Scan for the cell matching the given text and deliver its (x, y) coordinate at center. 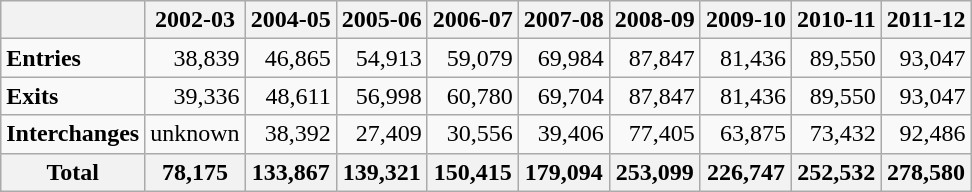
2009-10 (746, 20)
60,780 (472, 96)
2005-06 (382, 20)
2004-05 (290, 20)
63,875 (746, 134)
56,998 (382, 96)
Entries (73, 58)
2011-12 (926, 20)
78,175 (195, 172)
69,984 (564, 58)
73,432 (836, 134)
38,839 (195, 58)
77,405 (654, 134)
179,094 (564, 172)
2008-09 (654, 20)
unknown (195, 134)
133,867 (290, 172)
92,486 (926, 134)
54,913 (382, 58)
252,532 (836, 172)
253,099 (654, 172)
39,406 (564, 134)
150,415 (472, 172)
46,865 (290, 58)
Exits (73, 96)
30,556 (472, 134)
278,580 (926, 172)
Interchanges (73, 134)
59,079 (472, 58)
226,747 (746, 172)
48,611 (290, 96)
69,704 (564, 96)
27,409 (382, 134)
39,336 (195, 96)
139,321 (382, 172)
2010-11 (836, 20)
2002-03 (195, 20)
2007-08 (564, 20)
2006-07 (472, 20)
Total (73, 172)
38,392 (290, 134)
